Provide the [X, Y] coordinate of the cell's center where the given text is located.  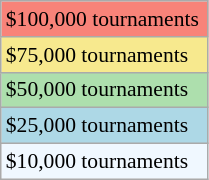
$75,000 tournaments [104, 55]
$50,000 tournaments [104, 90]
$10,000 tournaments [104, 162]
$100,000 tournaments [104, 19]
$25,000 tournaments [104, 126]
